Provide the (X, Y) coordinate of the cell's center where the given text is located.  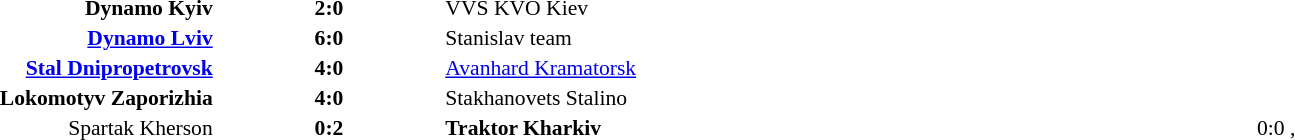
6:0 (330, 38)
Avanhard Kramatorsk (633, 68)
Stakhanovets Stalino (633, 98)
Stanislav team (633, 38)
